Detect which cell encompasses the target text, then output its (X, Y) center coordinate. 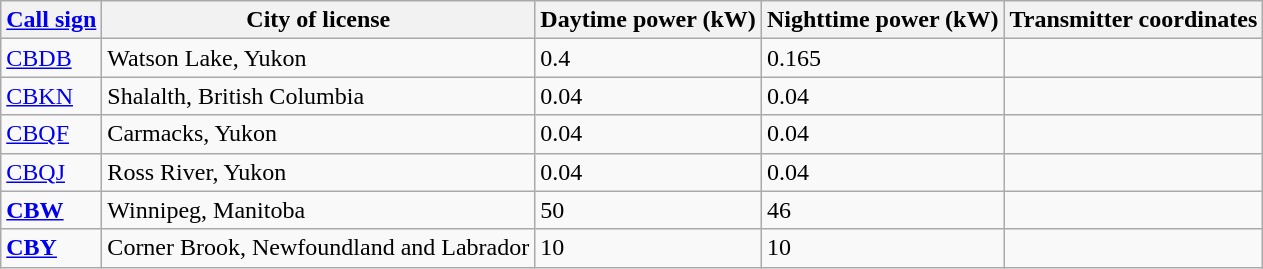
Transmitter coordinates (1134, 20)
Watson Lake, Yukon (318, 58)
CBY (52, 248)
Shalalth, British Columbia (318, 96)
Call sign (52, 20)
Ross River, Yukon (318, 172)
CBKN (52, 96)
0.4 (648, 58)
Winnipeg, Manitoba (318, 210)
Nighttime power (kW) (882, 20)
CBW (52, 210)
0.165 (882, 58)
Carmacks, Yukon (318, 134)
CBQF (52, 134)
CBDB (52, 58)
City of license (318, 20)
50 (648, 210)
Daytime power (kW) (648, 20)
46 (882, 210)
CBQJ (52, 172)
Corner Brook, Newfoundland and Labrador (318, 248)
